Return the [x, y] coordinate for the center point of the cell that contains the specified text.  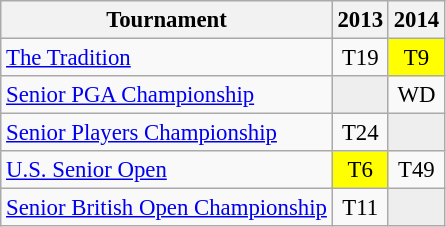
Senior Players Championship [166, 133]
T9 [416, 58]
T6 [360, 170]
T19 [360, 58]
The Tradition [166, 58]
Senior British Open Championship [166, 208]
2014 [416, 20]
Senior PGA Championship [166, 95]
T11 [360, 208]
T24 [360, 133]
2013 [360, 20]
Tournament [166, 20]
WD [416, 95]
T49 [416, 170]
U.S. Senior Open [166, 170]
